Pinpoint the cell where the given text exists, returning its (x, y) midpoint coordinate. 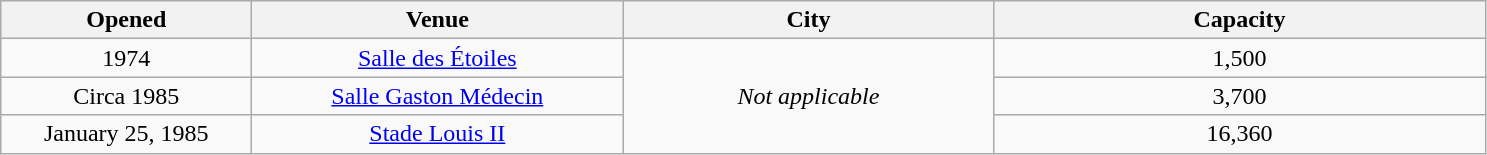
Circa 1985 (126, 96)
Venue (438, 20)
Opened (126, 20)
January 25, 1985 (126, 134)
City (808, 20)
Capacity (1240, 20)
1,500 (1240, 58)
Stade Louis II (438, 134)
16,360 (1240, 134)
Not applicable (808, 96)
3,700 (1240, 96)
1974 (126, 58)
Salle des Étoiles (438, 58)
Salle Gaston Médecin (438, 96)
